Scan for the cell matching the given text and deliver its (X, Y) coordinate at center. 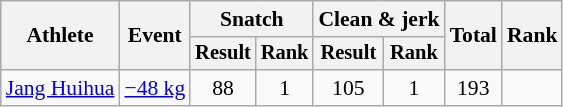
Event (154, 36)
Athlete (60, 36)
Total (474, 36)
105 (348, 88)
193 (474, 88)
Snatch (252, 19)
Clean & jerk (378, 19)
88 (223, 88)
Jang Huihua (60, 88)
−48 kg (154, 88)
